Pinpoint the cell where the given text exists, returning its [x, y] midpoint coordinate. 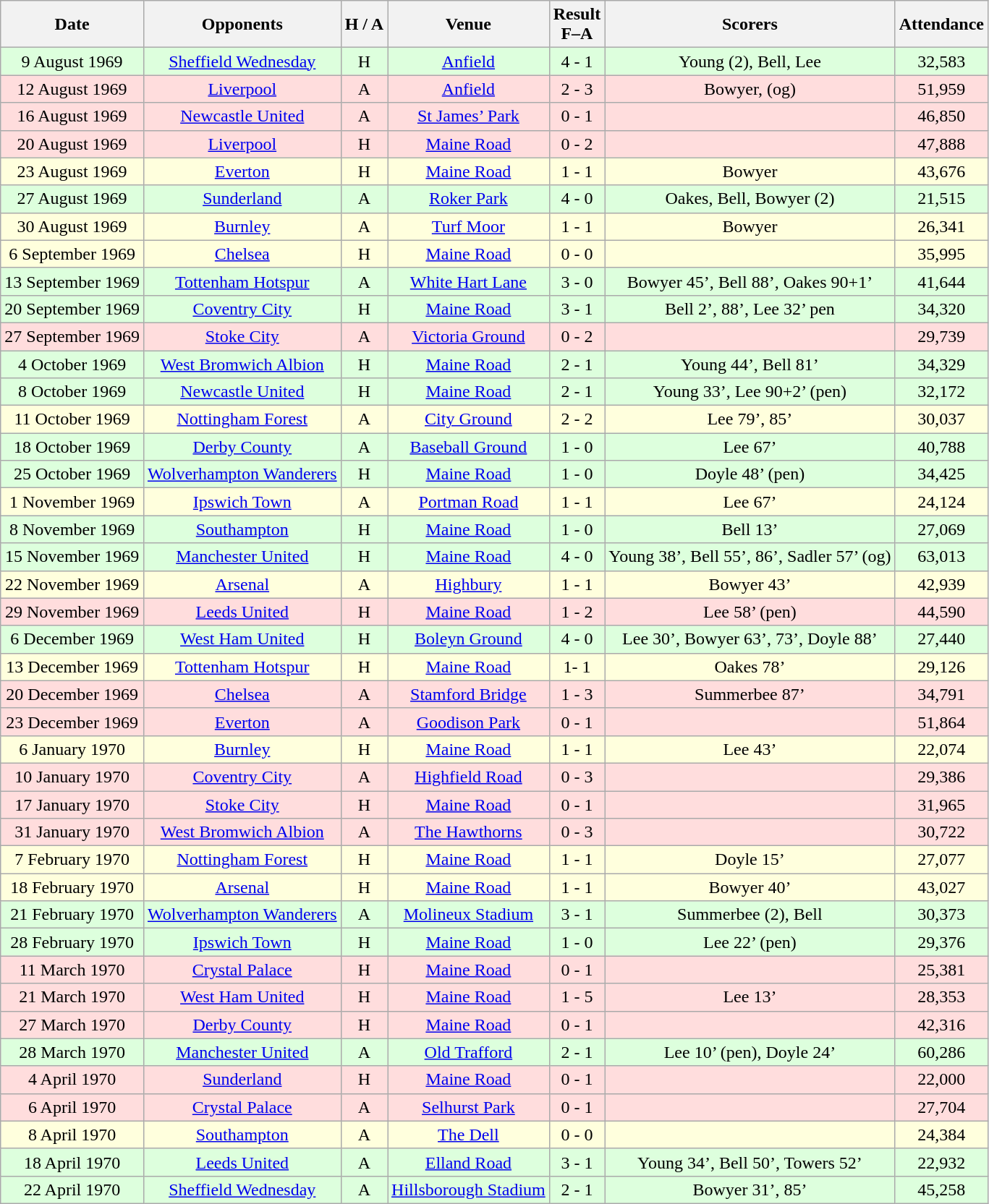
4 October 1969 [72, 364]
Lee 22’ (pen) [750, 942]
6 December 1969 [72, 639]
21 February 1970 [72, 915]
2 - 2 [577, 419]
Molineux Stadium [469, 915]
Bell 13’ [750, 529]
40,788 [941, 447]
Venue [469, 25]
Boleyn Ground [469, 639]
Lee 79’, 85’ [750, 419]
Opponents [242, 25]
Lee 30’, Bowyer 63’, 73’, Doyle 88’ [750, 639]
30,722 [941, 832]
Lee 10’ (pen), Doyle 24’ [750, 1052]
Highbury [469, 584]
6 January 1970 [72, 749]
15 November 1969 [72, 557]
24,384 [941, 1135]
63,013 [941, 557]
24,124 [941, 502]
25 October 1969 [72, 474]
34,329 [941, 364]
Portman Road [469, 502]
30,373 [941, 915]
29,739 [941, 336]
28 February 1970 [72, 942]
32,172 [941, 392]
16 August 1969 [72, 116]
Turf Moor [469, 226]
29,376 [941, 942]
28 March 1970 [72, 1052]
20 December 1969 [72, 694]
44,590 [941, 612]
The Dell [469, 1135]
34,320 [941, 309]
18 February 1970 [72, 887]
28,353 [941, 997]
30,037 [941, 419]
Attendance [941, 25]
30 August 1969 [72, 226]
1 - 5 [577, 997]
Roker Park [469, 199]
Bowyer 31’, 85’ [750, 1190]
1 November 1969 [72, 502]
10 January 1970 [72, 777]
H / A [364, 25]
8 November 1969 [72, 529]
Summerbee 87’ [750, 694]
ResultF–A [577, 25]
22,000 [941, 1080]
11 March 1970 [72, 970]
Young 38’, Bell 55’, 86’, Sadler 57’ (og) [750, 557]
White Hart Lane [469, 281]
6 April 1970 [72, 1107]
22 November 1969 [72, 584]
23 August 1969 [72, 171]
Lee 13’ [750, 997]
8 April 1970 [72, 1135]
Young 33’, Lee 90+2’ (pen) [750, 392]
Hillsborough Stadium [469, 1190]
Young (2), Bell, Lee [750, 61]
27 March 1970 [72, 1025]
42,316 [941, 1025]
Oakes 78’ [750, 667]
29 November 1969 [72, 612]
22,932 [941, 1162]
Doyle 48’ (pen) [750, 474]
46,850 [941, 116]
18 October 1969 [72, 447]
Scorers [750, 25]
34,425 [941, 474]
Doyle 15’ [750, 860]
7 February 1970 [72, 860]
27 August 1969 [72, 199]
45,258 [941, 1190]
35,995 [941, 254]
31 January 1970 [72, 832]
1 - 3 [577, 694]
City Ground [469, 419]
Bowyer 45’, Bell 88’, Oakes 90+1’ [750, 281]
34,791 [941, 694]
27,069 [941, 529]
Old Trafford [469, 1052]
22,074 [941, 749]
Bowyer, (og) [750, 89]
18 April 1970 [72, 1162]
11 October 1969 [72, 419]
1 - 2 [577, 612]
17 January 1970 [72, 805]
32,583 [941, 61]
51,864 [941, 722]
Bowyer 40’ [750, 887]
Elland Road [469, 1162]
27,440 [941, 639]
22 April 1970 [72, 1190]
3 - 0 [577, 281]
Highfield Road [469, 777]
27,704 [941, 1107]
23 December 1969 [72, 722]
St James’ Park [469, 116]
Lee 43’ [750, 749]
4 April 1970 [72, 1080]
60,286 [941, 1052]
47,888 [941, 144]
Victoria Ground [469, 336]
25,381 [941, 970]
29,386 [941, 777]
13 December 1969 [72, 667]
20 September 1969 [72, 309]
9 August 1969 [72, 61]
4 - 1 [577, 61]
The Hawthorns [469, 832]
Goodison Park [469, 722]
21,515 [941, 199]
41,644 [941, 281]
6 September 1969 [72, 254]
43,027 [941, 887]
42,939 [941, 584]
Young 44’, Bell 81’ [750, 364]
29,126 [941, 667]
31,965 [941, 805]
Bowyer 43’ [750, 584]
Stamford Bridge [469, 694]
43,676 [941, 171]
Oakes, Bell, Bowyer (2) [750, 199]
Bell 2’, 88’, Lee 32’ pen [750, 309]
8 October 1969 [72, 392]
Summerbee (2), Bell [750, 915]
51,959 [941, 89]
27,077 [941, 860]
20 August 1969 [72, 144]
27 September 1969 [72, 336]
Young 34’, Bell 50’, Towers 52’ [750, 1162]
13 September 1969 [72, 281]
26,341 [941, 226]
Baseball Ground [469, 447]
12 August 1969 [72, 89]
Selhurst Park [469, 1107]
Date [72, 25]
21 March 1970 [72, 997]
2 - 3 [577, 89]
1- 1 [577, 667]
Lee 58’ (pen) [750, 612]
